Find where the given text appears and provide that cell's center as [X, Y] coordinate. 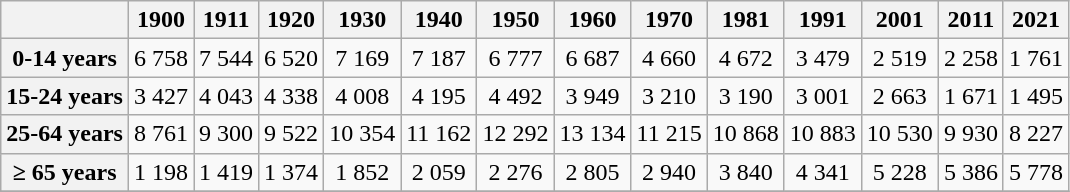
9 522 [292, 134]
5 386 [970, 172]
2001 [900, 20]
3 210 [669, 96]
4 008 [362, 96]
9 300 [226, 134]
2 805 [592, 172]
3 190 [746, 96]
≥ 65 years [65, 172]
4 492 [516, 96]
2 258 [970, 58]
6 777 [516, 58]
1960 [592, 20]
2011 [970, 20]
1981 [746, 20]
5 228 [900, 172]
6 520 [292, 58]
6 758 [160, 58]
8 761 [160, 134]
11 162 [439, 134]
0-14 years [65, 58]
1940 [439, 20]
1950 [516, 20]
3 949 [592, 96]
3 840 [746, 172]
1900 [160, 20]
4 660 [669, 58]
25-64 years [65, 134]
4 043 [226, 96]
2 940 [669, 172]
5 778 [1036, 172]
1 495 [1036, 96]
3 479 [822, 58]
1 852 [362, 172]
1911 [226, 20]
1991 [822, 20]
8 227 [1036, 134]
1930 [362, 20]
1 198 [160, 172]
1 671 [970, 96]
10 868 [746, 134]
1 761 [1036, 58]
3 001 [822, 96]
10 354 [362, 134]
1970 [669, 20]
1 374 [292, 172]
4 341 [822, 172]
7 187 [439, 58]
2 059 [439, 172]
7 169 [362, 58]
2 519 [900, 58]
1 419 [226, 172]
7 544 [226, 58]
6 687 [592, 58]
3 427 [160, 96]
2021 [1036, 20]
13 134 [592, 134]
4 672 [746, 58]
12 292 [516, 134]
2 276 [516, 172]
9 930 [970, 134]
11 215 [669, 134]
10 530 [900, 134]
15-24 years [65, 96]
10 883 [822, 134]
4 195 [439, 96]
2 663 [900, 96]
4 338 [292, 96]
1920 [292, 20]
